Capture the cell that displays the provided text and extract its [X, Y] central coordinate. 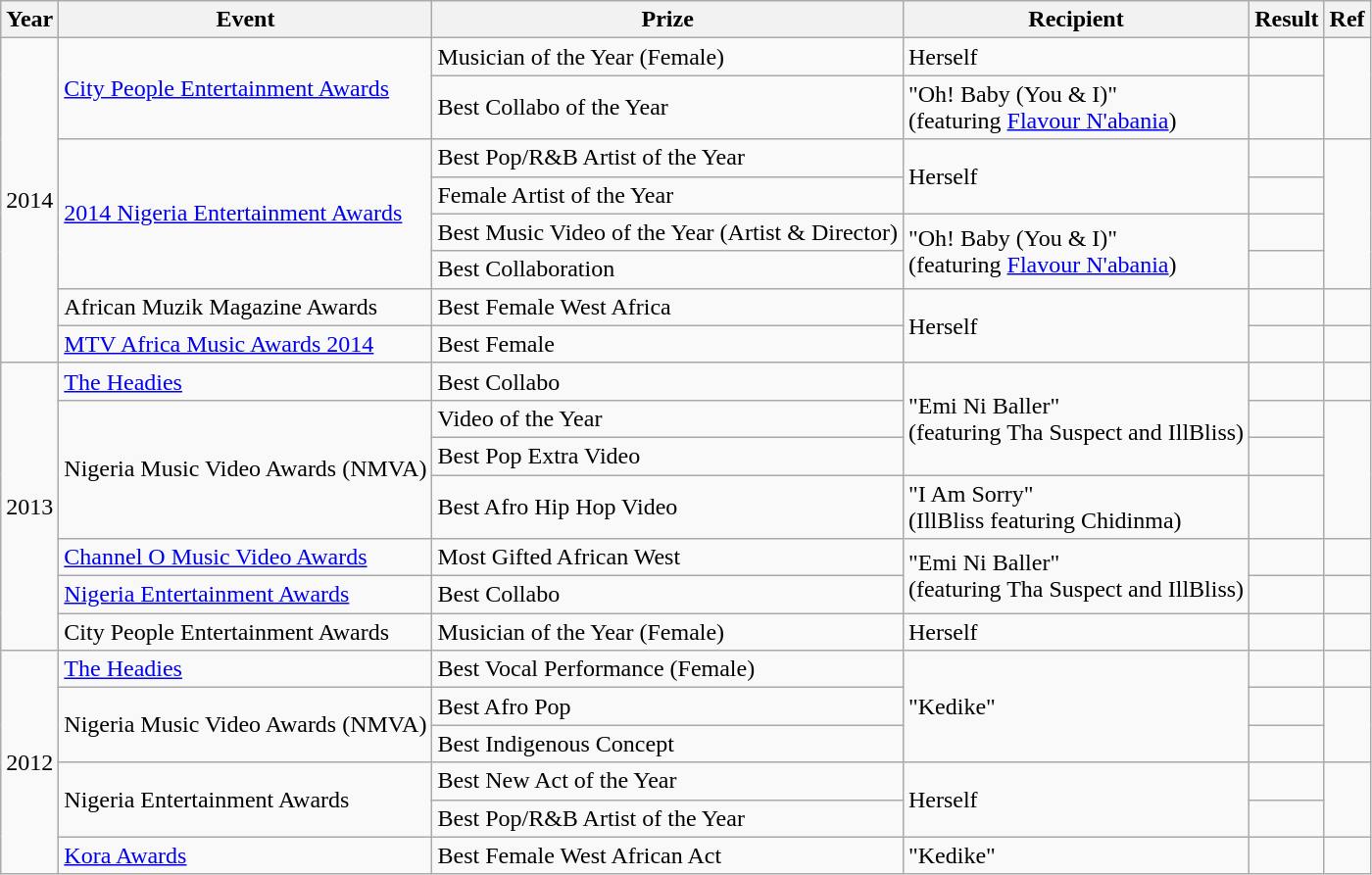
Best Collabo of the Year [667, 108]
Recipient [1076, 20]
Event [245, 20]
2013 [29, 506]
Best Vocal Performance (Female) [667, 669]
Female Artist of the Year [667, 195]
2014 Nigeria Entertainment Awards [245, 214]
Best Pop Extra Video [667, 456]
Best Afro Pop [667, 706]
Prize [667, 20]
MTV Africa Music Awards 2014 [245, 344]
Most Gifted African West [667, 558]
Kora Awards [245, 855]
Best Music Video of the Year (Artist & Director) [667, 232]
Best Female [667, 344]
Best Female West Africa [667, 307]
2014 [29, 201]
Result [1287, 20]
2012 [29, 762]
Best Afro Hip Hop Video [667, 506]
Year [29, 20]
Video of the Year [667, 418]
Best Indigenous Concept [667, 744]
Best New Act of the Year [667, 781]
Best Collaboration [667, 269]
Ref [1347, 20]
Channel O Music Video Awards [245, 558]
"I Am Sorry" (IllBliss featuring Chidinma) [1076, 506]
Best Female West African Act [667, 855]
African Muzik Magazine Awards [245, 307]
